Find where the given text appears and provide that cell's center as (X, Y) coordinate. 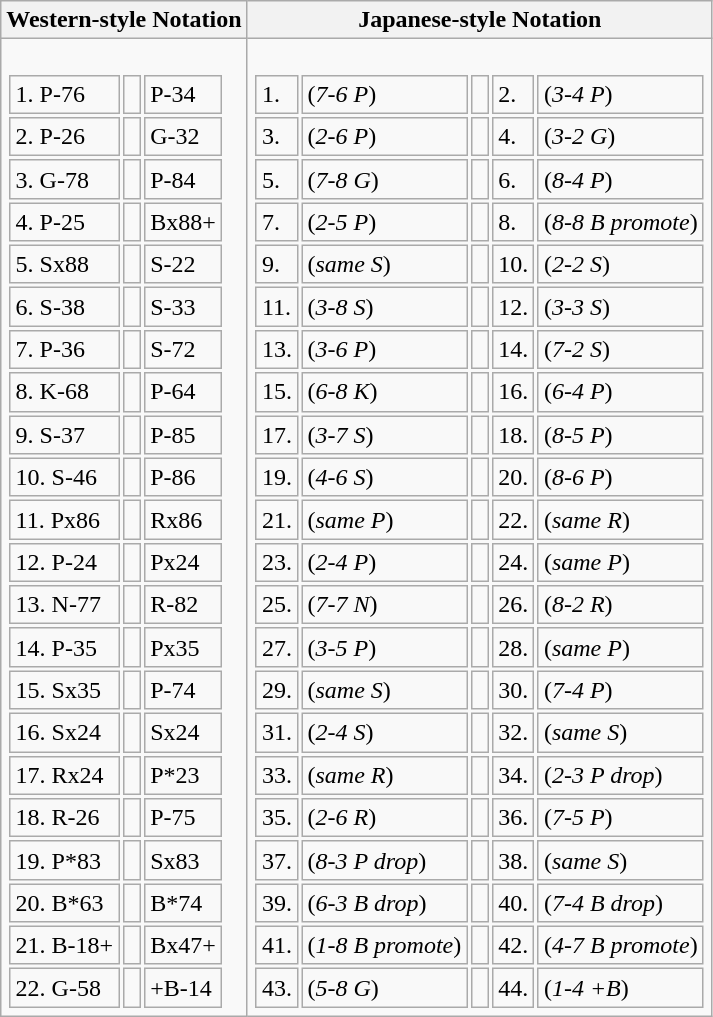
Sx24 (183, 733)
(8-6 P) (621, 477)
38. (514, 860)
16. Sx24 (64, 733)
7. P-36 (64, 350)
2. P-26 (64, 137)
(8-4 P) (621, 179)
1. (278, 94)
5. Sx88 (64, 265)
Western-style Notation (124, 20)
(4-6 S) (384, 477)
13. N-77 (64, 605)
42. (514, 946)
P-64 (183, 392)
41. (278, 946)
(7-4 B drop) (621, 903)
3. (278, 137)
15. Sx35 (64, 690)
P-85 (183, 435)
(3-3 S) (621, 307)
(2-5 P) (384, 222)
10. (514, 265)
25. (278, 605)
28. (514, 648)
6. (514, 179)
(8-3 P drop) (384, 860)
(6-3 B drop) (384, 903)
33. (278, 775)
(8-8 B promote) (621, 222)
18. (514, 435)
8. K-68 (64, 392)
35. (278, 818)
19. (278, 477)
4. (514, 137)
(8-5 P) (621, 435)
24. (514, 563)
11. Px86 (64, 520)
(2-3 P drop) (621, 775)
37. (278, 860)
(7-8 G) (384, 179)
17. (278, 435)
(3-7 S) (384, 435)
44. (514, 988)
S-33 (183, 307)
34. (514, 775)
14. P-35 (64, 648)
P-86 (183, 477)
S-22 (183, 265)
P-74 (183, 690)
29. (278, 690)
(7-2 S) (621, 350)
P-75 (183, 818)
22. (514, 520)
9. (278, 265)
(2-2 S) (621, 265)
R-82 (183, 605)
Px24 (183, 563)
(6-8 K) (384, 392)
(7-6 P) (384, 94)
22. G-58 (64, 988)
(3-8 S) (384, 307)
21. (278, 520)
(6-4 P) (621, 392)
43. (278, 988)
(2-4 S) (384, 733)
B*74 (183, 903)
(3-6 P) (384, 350)
S-72 (183, 350)
(4-7 B promote) (621, 946)
5. (278, 179)
27. (278, 648)
39. (278, 903)
P*23 (183, 775)
6. S-38 (64, 307)
8. (514, 222)
P-34 (183, 94)
+B-14 (183, 988)
26. (514, 605)
(1-8 B promote) (384, 946)
32. (514, 733)
36. (514, 818)
4. P-25 (64, 222)
17. Rx24 (64, 775)
(3-5 P) (384, 648)
30. (514, 690)
Bx47+ (183, 946)
20. (514, 477)
(2-4 P) (384, 563)
G-32 (183, 137)
(2-6 R) (384, 818)
15. (278, 392)
1. P-76 (64, 94)
(8-2 R) (621, 605)
(3-2 G) (621, 137)
Px35 (183, 648)
23. (278, 563)
12. (514, 307)
P-84 (183, 179)
7. (278, 222)
21. B-18+ (64, 946)
16. (514, 392)
18. R-26 (64, 818)
(7-7 N) (384, 605)
19. P*83 (64, 860)
20. B*63 (64, 903)
40. (514, 903)
3. G-78 (64, 179)
(5-8 G) (384, 988)
(7-4 P) (621, 690)
Japanese-style Notation (480, 20)
12. P-24 (64, 563)
Sx83 (183, 860)
Rx86 (183, 520)
Bx88+ (183, 222)
10. S-46 (64, 477)
14. (514, 350)
31. (278, 733)
(1-4 +B) (621, 988)
(7-5 P) (621, 818)
13. (278, 350)
11. (278, 307)
(2-6 P) (384, 137)
2. (514, 94)
(3-4 P) (621, 94)
9. S-37 (64, 435)
